Search for the cell housing the specified text and yield its (x, y) center coordinate. 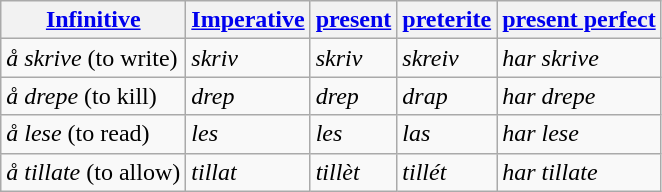
drap (447, 96)
tillét (447, 172)
har tillate (580, 172)
tillèt (354, 172)
å drepe (to kill) (94, 96)
present (354, 20)
tillat (248, 172)
har skrive (580, 58)
present perfect (580, 20)
å lese (to read) (94, 134)
skreiv (447, 58)
Infinitive (94, 20)
å skrive (to write) (94, 58)
Imperative (248, 20)
har lese (580, 134)
preterite (447, 20)
las (447, 134)
har drepe (580, 96)
å tillate (to allow) (94, 172)
